Return the (x, y) coordinate for the center point of the cell that contains the specified text.  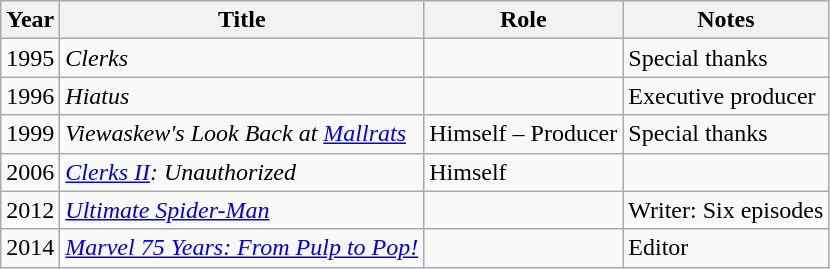
2006 (30, 172)
Executive producer (726, 96)
Editor (726, 248)
Year (30, 20)
1995 (30, 58)
Hiatus (242, 96)
Role (524, 20)
Marvel 75 Years: From Pulp to Pop! (242, 248)
Notes (726, 20)
Viewaskew's Look Back at Mallrats (242, 134)
Writer: Six episodes (726, 210)
Title (242, 20)
2012 (30, 210)
Himself (524, 172)
1999 (30, 134)
Clerks (242, 58)
1996 (30, 96)
Ultimate Spider-Man (242, 210)
2014 (30, 248)
Himself – Producer (524, 134)
Clerks II: Unauthorized (242, 172)
